Output the (x, y) coordinate of the center of the cell containing the given text.  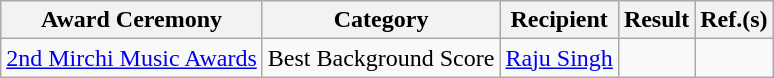
2nd Mirchi Music Awards (132, 58)
Raju Singh (559, 58)
Result (656, 20)
Award Ceremony (132, 20)
Recipient (559, 20)
Best Background Score (381, 58)
Category (381, 20)
Ref.(s) (734, 20)
